Find where the given text appears and provide that cell's center as [x, y] coordinate. 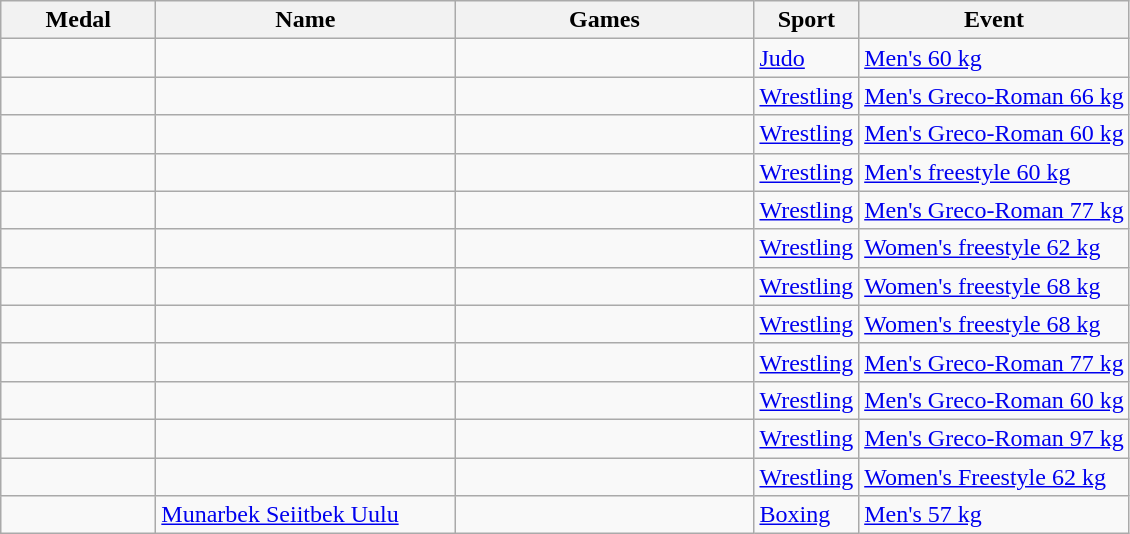
Men's 60 kg [994, 58]
Boxing [806, 515]
Sport [806, 20]
Judo [806, 58]
Munarbek Seiitbek Uulu [306, 515]
Women's freestyle 62 kg [994, 248]
Games [604, 20]
Women's Freestyle 62 kg [994, 477]
Men's Greco-Roman 66 kg [994, 96]
Men's freestyle 60 kg [994, 172]
Men's Greco-Roman 97 kg [994, 438]
Men's 57 kg [994, 515]
Medal [78, 20]
Name [306, 20]
Event [994, 20]
